Search for the cell housing the specified text and yield its [X, Y] center coordinate. 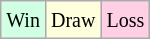
Win [24, 20]
Loss [126, 20]
Draw [72, 20]
